Return (X, Y) of the center of cell containing provided text 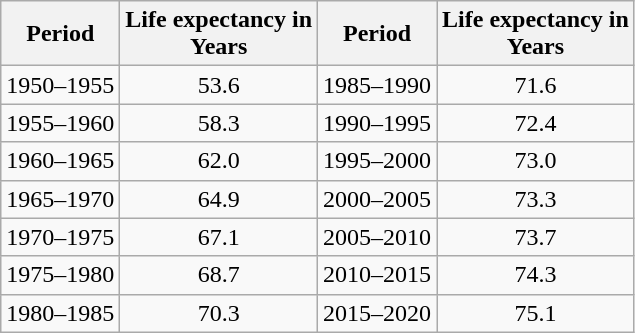
58.3 (219, 123)
67.1 (219, 237)
73.0 (536, 161)
62.0 (219, 161)
53.6 (219, 85)
74.3 (536, 275)
2000–2005 (378, 199)
1980–1985 (60, 313)
2015–2020 (378, 313)
70.3 (219, 313)
1955–1960 (60, 123)
1985–1990 (378, 85)
75.1 (536, 313)
1995–2000 (378, 161)
1990–1995 (378, 123)
2005–2010 (378, 237)
2010–2015 (378, 275)
1970–1975 (60, 237)
72.4 (536, 123)
1965–1970 (60, 199)
73.3 (536, 199)
68.7 (219, 275)
1960–1965 (60, 161)
1950–1955 (60, 85)
64.9 (219, 199)
73.7 (536, 237)
1975–1980 (60, 275)
71.6 (536, 85)
